Determine the [x, y] coordinate at the center of the cell enclosing the given text.  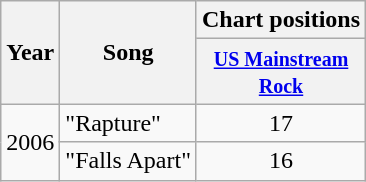
Song [128, 52]
2006 [30, 142]
16 [280, 161]
US MainstreamRock [280, 72]
"Rapture" [128, 123]
17 [280, 123]
"Falls Apart" [128, 161]
Year [30, 52]
Chart positions [280, 20]
